Determine the [X, Y] coordinate at the center of the cell enclosing the given text.  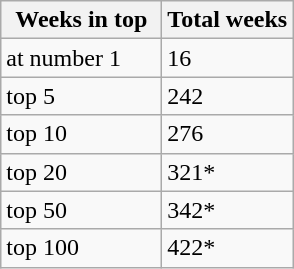
top 10 [82, 134]
top 5 [82, 96]
242 [228, 96]
321* [228, 172]
276 [228, 134]
342* [228, 210]
top 100 [82, 248]
422* [228, 248]
top 50 [82, 210]
top 20 [82, 172]
at number 1 [82, 58]
Weeks in top [82, 20]
16 [228, 58]
Total weeks [228, 20]
